Scan for the cell matching the given text and deliver its (X, Y) coordinate at center. 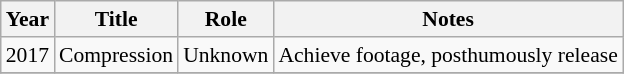
Year (28, 19)
Notes (448, 19)
Unknown (226, 55)
Achieve footage, posthumously release (448, 55)
2017 (28, 55)
Role (226, 19)
Compression (116, 55)
Title (116, 19)
